For the text-containing cell, return its midpoint in (x, y) coordinate format. 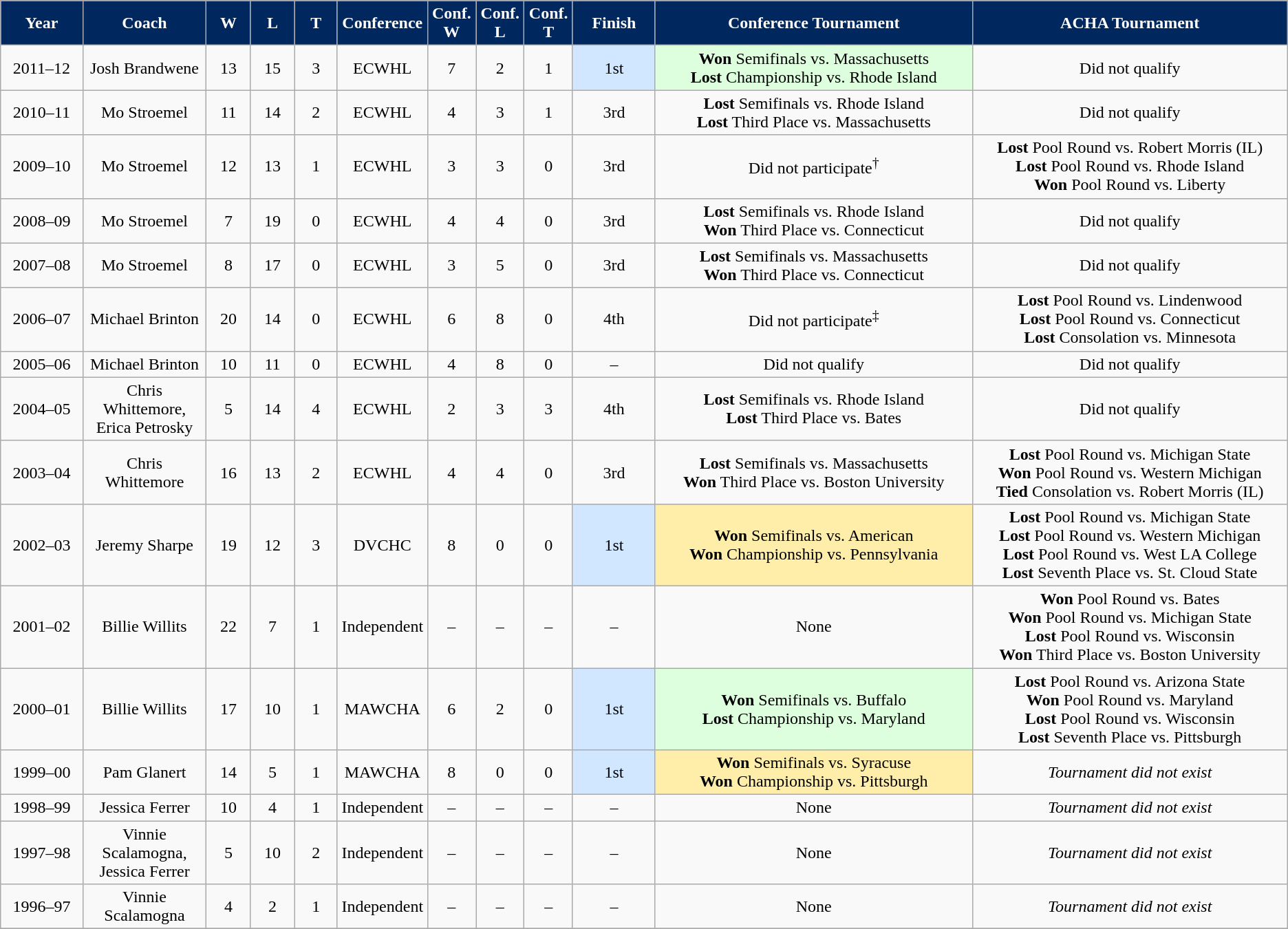
2003–04 (41, 472)
Did not participate† (813, 167)
15 (272, 67)
W (228, 23)
2006–07 (41, 319)
ACHA Tournament (1130, 23)
Lost Semifinals vs. Rhode Island Won Third Place vs. Connecticut (813, 220)
2011–12 (41, 67)
2004–05 (41, 409)
Conference (383, 23)
1998–99 (41, 808)
T (316, 23)
DVCHC (383, 545)
Won Semifinals vs. Syracuse Won Championship vs. Pittsburgh (813, 772)
2005–06 (41, 364)
20 (228, 319)
Jeremy Sharpe (144, 545)
Lost Pool Round vs. Michigan State Lost Pool Round vs. Western Michigan Lost Pool Round vs. West LA College Lost Seventh Place vs. St. Cloud State (1130, 545)
Lost Pool Round vs. Robert Morris (IL) Lost Pool Round vs. Rhode Island Won Pool Round vs. Liberty (1130, 167)
Lost Pool Round vs. Michigan State Won Pool Round vs. Western Michigan Tied Consolation vs. Robert Morris (IL) (1130, 472)
Chris Whittemore (144, 472)
Chris Whittemore, Erica Petrosky (144, 409)
1996–97 (41, 907)
1999–00 (41, 772)
2001–02 (41, 626)
Won Semifinals vs. American Won Championship vs. Pennsylvania (813, 545)
Vinnie Scalamogna (144, 907)
Conf. W (451, 23)
Year (41, 23)
Did not participate‡ (813, 319)
Won Pool Round vs. Bates Won Pool Round vs. Michigan State Lost Pool Round vs. Wisconsin Won Third Place vs. Boston University (1130, 626)
2007–08 (41, 266)
2010–11 (41, 113)
2000–01 (41, 709)
Lost Pool Round vs. Arizona State Won Pool Round vs. Maryland Lost Pool Round vs. Wisconsin Lost Seventh Place vs. Pittsburgh (1130, 709)
16 (228, 472)
Conf. L (500, 23)
Vinnie Scalamogna, Jessica Ferrer (144, 853)
Conf. T (548, 23)
Lost Pool Round vs. Lindenwood Lost Pool Round vs. Connecticut Lost Consolation vs. Minnesota (1130, 319)
Pam Glanert (144, 772)
Lost Semifinals vs. Rhode Island Lost Third Place vs. Massachusetts (813, 113)
Lost Semifinals vs. Massachusetts Won Third Place vs. Connecticut (813, 266)
2009–10 (41, 167)
Won Semifinals vs. Buffalo Lost Championship vs. Maryland (813, 709)
Coach (144, 23)
Lost Semifinals vs. Rhode Island Lost Third Place vs. Bates (813, 409)
Josh Brandwene (144, 67)
22 (228, 626)
Finish (614, 23)
2008–09 (41, 220)
Conference Tournament (813, 23)
Won Semifinals vs. Massachusetts Lost Championship vs. Rhode Island (813, 67)
2002–03 (41, 545)
Lost Semifinals vs. Massachusetts Won Third Place vs. Boston University (813, 472)
Jessica Ferrer (144, 808)
1997–98 (41, 853)
L (272, 23)
